Return (x, y) of the center of cell containing provided text 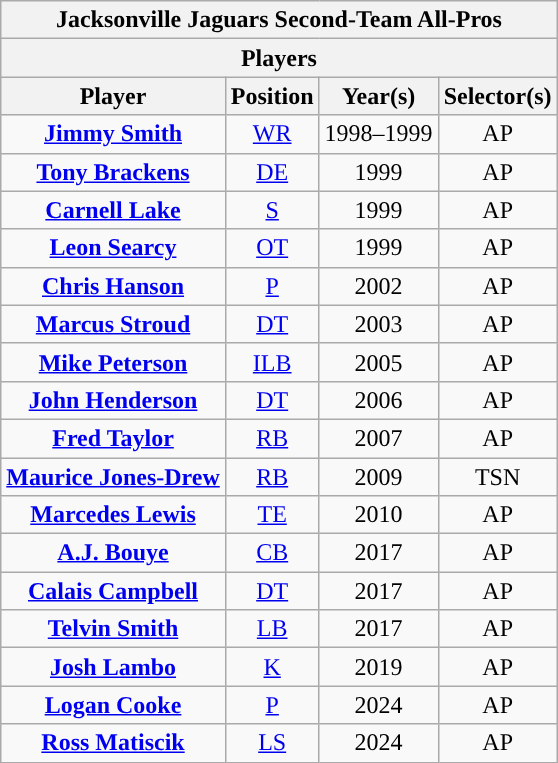
WR (272, 134)
Jacksonville Jaguars Second-Team All-Pros (279, 20)
2007 (378, 438)
Josh Lambo (114, 667)
1998–1999 (378, 134)
Jimmy Smith (114, 134)
Chris Hanson (114, 286)
LB (272, 629)
A.J. Bouye (114, 553)
Marcus Stroud (114, 324)
TSN (498, 477)
Ross Matiscik (114, 743)
Logan Cooke (114, 705)
LS (272, 743)
Calais Campbell (114, 591)
ILB (272, 362)
S (272, 210)
Year(s) (378, 96)
Leon Searcy (114, 248)
DE (272, 172)
Fred Taylor (114, 438)
Players (279, 58)
Position (272, 96)
Player (114, 96)
John Henderson (114, 400)
TE (272, 515)
Marcedes Lewis (114, 515)
Tony Brackens (114, 172)
2006 (378, 400)
K (272, 667)
2003 (378, 324)
OT (272, 248)
2002 (378, 286)
Carnell Lake (114, 210)
2019 (378, 667)
2010 (378, 515)
CB (272, 553)
Mike Peterson (114, 362)
2005 (378, 362)
Telvin Smith (114, 629)
Maurice Jones-Drew (114, 477)
Selector(s) (498, 96)
2009 (378, 477)
